Locate the cell with the specified text and output its (x, y) center coordinate. 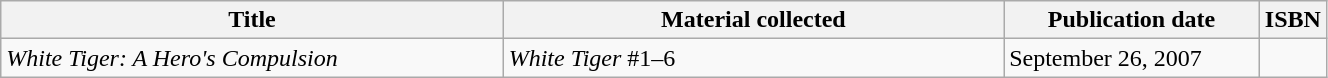
Title (252, 20)
ISBN (1292, 20)
Material collected (754, 20)
White Tiger: A Hero's Compulsion (252, 58)
White Tiger #1–6 (754, 58)
September 26, 2007 (1132, 58)
Publication date (1132, 20)
